Output the [X, Y] coordinate of the center of the cell containing the given text.  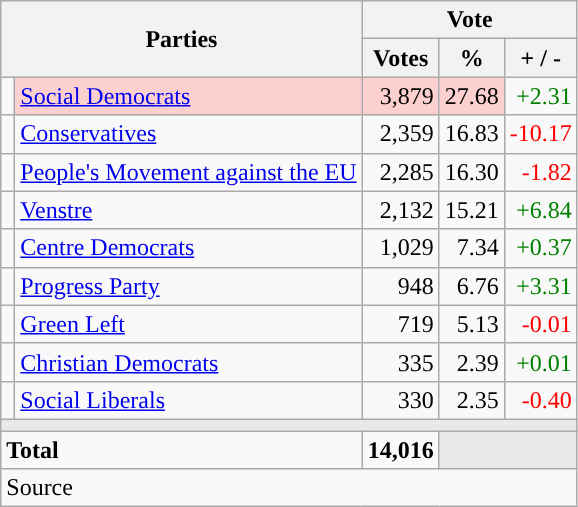
+6.84 [540, 210]
Social Democrats [188, 96]
+3.31 [540, 286]
948 [400, 286]
Christian Democrats [188, 362]
+ / - [540, 58]
% [472, 58]
16.30 [472, 172]
Venstre [188, 210]
2.35 [472, 400]
719 [400, 324]
+0.01 [540, 362]
Votes [400, 58]
Total [182, 449]
330 [400, 400]
1,029 [400, 248]
+0.37 [540, 248]
14,016 [400, 449]
5.13 [472, 324]
Centre Democrats [188, 248]
2,359 [400, 134]
2,132 [400, 210]
-1.82 [540, 172]
Conservatives [188, 134]
7.34 [472, 248]
Social Liberals [188, 400]
2,285 [400, 172]
Source [290, 488]
2.39 [472, 362]
-10.17 [540, 134]
27.68 [472, 96]
Vote [470, 20]
Green Left [188, 324]
-0.40 [540, 400]
15.21 [472, 210]
-0.01 [540, 324]
+2.31 [540, 96]
3,879 [400, 96]
People's Movement against the EU [188, 172]
Progress Party [188, 286]
Parties [182, 39]
6.76 [472, 286]
16.83 [472, 134]
335 [400, 362]
